Capture the cell that displays the provided text and extract its [x, y] central coordinate. 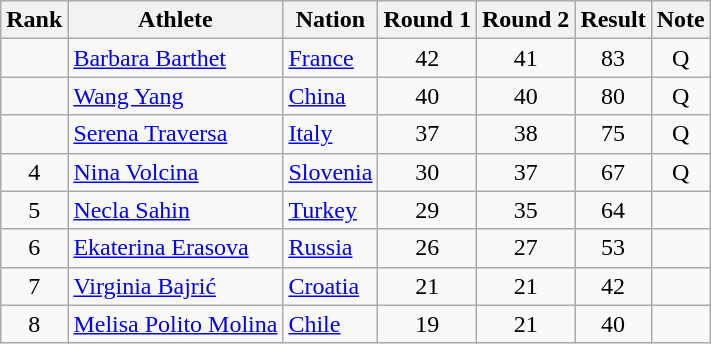
27 [525, 248]
Slovenia [330, 172]
Russia [330, 248]
Turkey [330, 210]
8 [34, 324]
Croatia [330, 286]
Note [680, 20]
Result [613, 20]
Necla Sahin [176, 210]
China [330, 96]
30 [427, 172]
41 [525, 58]
6 [34, 248]
Wang Yang [176, 96]
26 [427, 248]
Athlete [176, 20]
Barbara Barthet [176, 58]
Nation [330, 20]
4 [34, 172]
Ekaterina Erasova [176, 248]
7 [34, 286]
Melisa Polito Molina [176, 324]
Rank [34, 20]
29 [427, 210]
Italy [330, 134]
Round 1 [427, 20]
67 [613, 172]
Virginia Bajrić [176, 286]
19 [427, 324]
Nina Volcina [176, 172]
80 [613, 96]
64 [613, 210]
France [330, 58]
38 [525, 134]
Chile [330, 324]
5 [34, 210]
Round 2 [525, 20]
83 [613, 58]
75 [613, 134]
Serena Traversa [176, 134]
35 [525, 210]
53 [613, 248]
